Determine the (X, Y) coordinate at the center of the cell enclosing the given text.  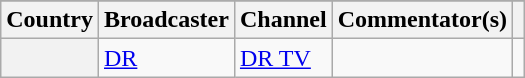
DR (166, 58)
Commentator(s) (422, 20)
Country (50, 20)
Broadcaster (166, 20)
Channel (283, 20)
DR TV (283, 58)
